Scan for the cell matching the given text and deliver its [X, Y] coordinate at center. 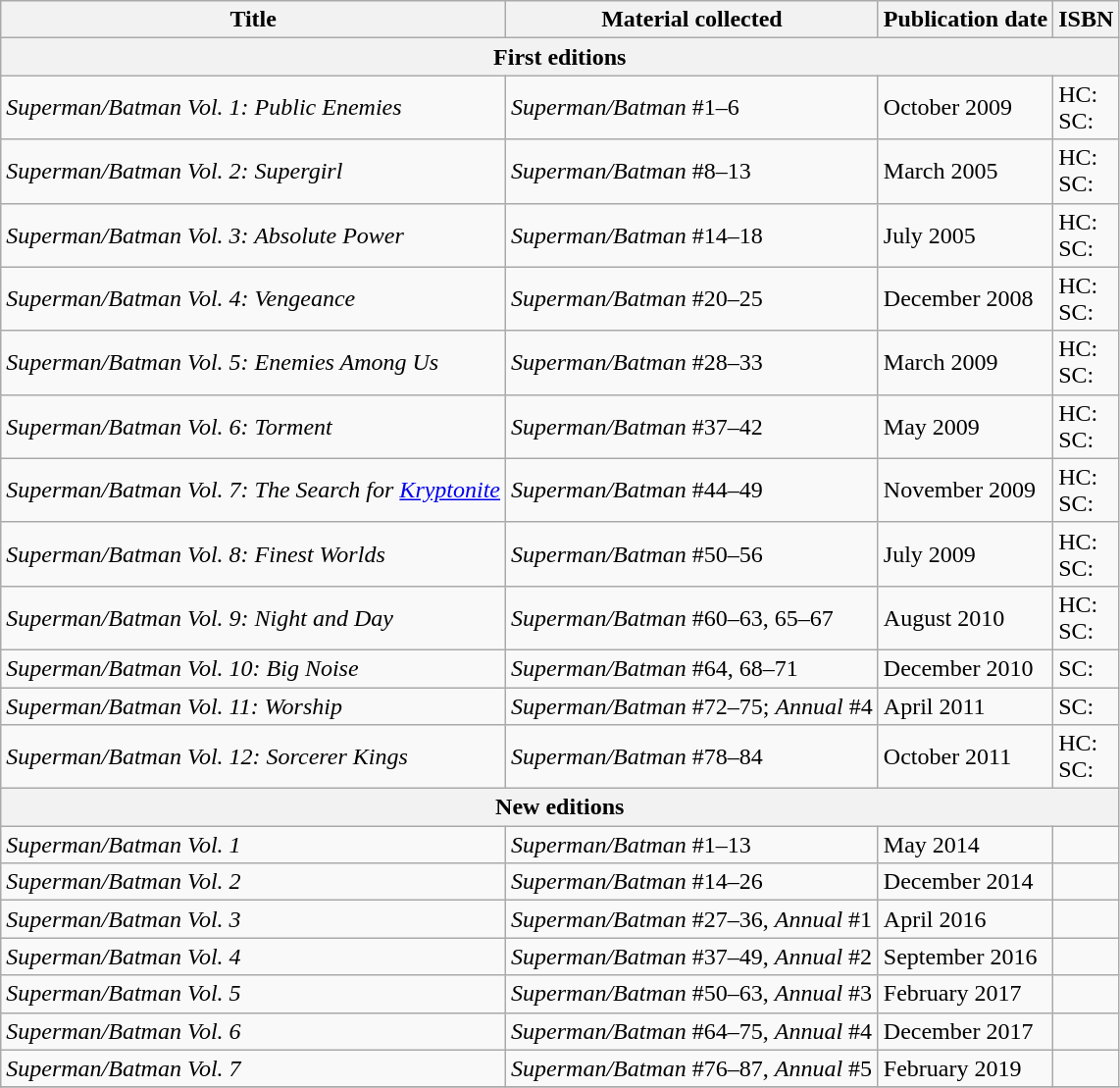
December 2017 [965, 1031]
October 2009 [965, 108]
Superman/Batman Vol. 1 [253, 845]
Superman/Batman #14–18 [692, 235]
Superman/Batman Vol. 3 [253, 919]
November 2009 [965, 491]
Superman/Batman #50–63, Annual #3 [692, 994]
Superman/Batman Vol. 8: Finest Worlds [253, 553]
Publication date [965, 20]
February 2017 [965, 994]
First editions [560, 57]
Superman/Batman #37–49, Annual #2 [692, 957]
Superman/Batman Vol. 6: Torment [253, 426]
Superman/Batman #20–25 [692, 298]
Superman/Batman #50–56 [692, 553]
September 2016 [965, 957]
Superman/Batman Vol. 5: Enemies Among Us [253, 363]
Superman/Batman #78–84 [692, 757]
Superman/Batman #1–13 [692, 845]
Superman/Batman #27–36, Annual #1 [692, 919]
Superman/Batman #64, 68–71 [692, 668]
December 2008 [965, 298]
Superman/Batman Vol. 3: Absolute Power [253, 235]
Superman/Batman Vol. 7: The Search for Kryptonite [253, 491]
March 2009 [965, 363]
Superman/Batman #28–33 [692, 363]
May 2009 [965, 426]
Superman/Batman #1–6 [692, 108]
Superman/Batman #8–13 [692, 171]
July 2005 [965, 235]
Superman/Batman Vol. 12: Sorcerer Kings [253, 757]
Superman/Batman Vol. 2: Supergirl [253, 171]
New editions [560, 807]
Superman/Batman #64–75, Annual #4 [692, 1031]
Superman/Batman Vol. 9: Night and Day [253, 618]
December 2010 [965, 668]
Superman/Batman Vol. 5 [253, 994]
July 2009 [965, 553]
Superman/Batman #44–49 [692, 491]
Superman/Batman #72–75; Annual #4 [692, 705]
Superman/Batman Vol. 10: Big Noise [253, 668]
April 2016 [965, 919]
Material collected [692, 20]
March 2005 [965, 171]
October 2011 [965, 757]
ISBN [1087, 20]
Superman/Batman #76–87, Annual #5 [692, 1068]
August 2010 [965, 618]
Superman/Batman Vol. 1: Public Enemies [253, 108]
April 2011 [965, 705]
Superman/Batman Vol. 11: Worship [253, 705]
Superman/Batman Vol. 2 [253, 882]
Superman/Batman #14–26 [692, 882]
Title [253, 20]
Superman/Batman Vol. 7 [253, 1068]
Superman/Batman Vol. 4 [253, 957]
February 2019 [965, 1068]
Superman/Batman Vol. 4: Vengeance [253, 298]
December 2014 [965, 882]
Superman/Batman Vol. 6 [253, 1031]
Superman/Batman #60–63, 65–67 [692, 618]
Superman/Batman #37–42 [692, 426]
May 2014 [965, 845]
